Return [X, Y] of the center of cell containing provided text 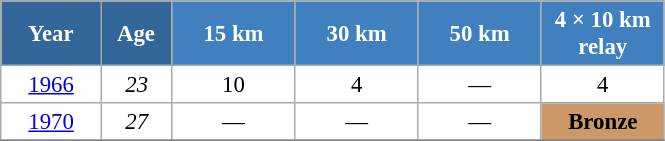
30 km [356, 34]
1966 [52, 85]
23 [136, 85]
15 km [234, 34]
Age [136, 34]
10 [234, 85]
Bronze [602, 122]
27 [136, 122]
4 × 10 km relay [602, 34]
1970 [52, 122]
50 km [480, 34]
Year [52, 34]
